Find where the given text appears and provide that cell's center as (x, y) coordinate. 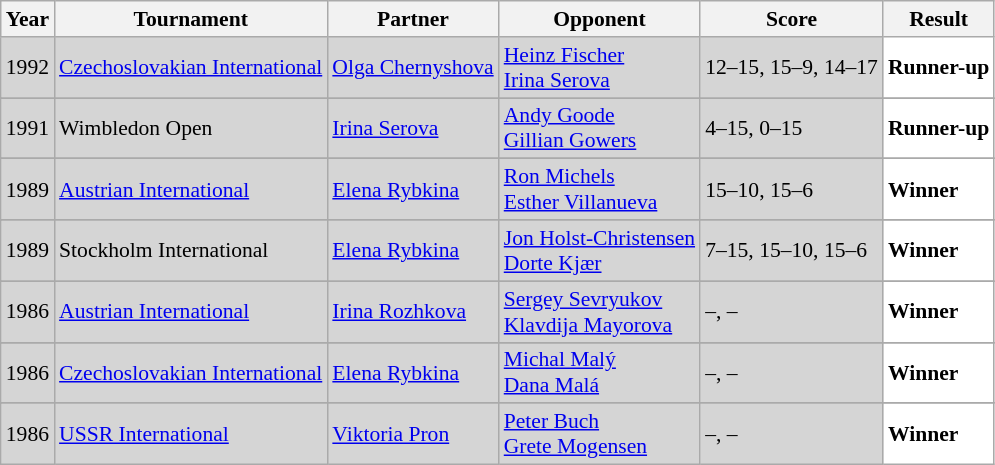
Tournament (190, 19)
Sergey Sevryukov Klavdija Mayorova (600, 312)
Ron Michels Esther Villanueva (600, 190)
Stockholm International (190, 250)
12–15, 15–9, 14–17 (792, 68)
1991 (28, 128)
Viktoria Pron (412, 434)
4–15, 0–15 (792, 128)
Heinz Fischer Irina Serova (600, 68)
7–15, 15–10, 15–6 (792, 250)
15–10, 15–6 (792, 190)
Andy Goode Gillian Gowers (600, 128)
1992 (28, 68)
Result (938, 19)
Irina Serova (412, 128)
Olga Chernyshova (412, 68)
Irina Rozhkova (412, 312)
Jon Holst-Christensen Dorte Kjær (600, 250)
Wimbledon Open (190, 128)
Score (792, 19)
Partner (412, 19)
Opponent (600, 19)
Year (28, 19)
USSR International (190, 434)
Peter Buch Grete Mogensen (600, 434)
Michal Malý Dana Malá (600, 372)
